Output the [x, y] coordinate of the center of the cell containing the given text.  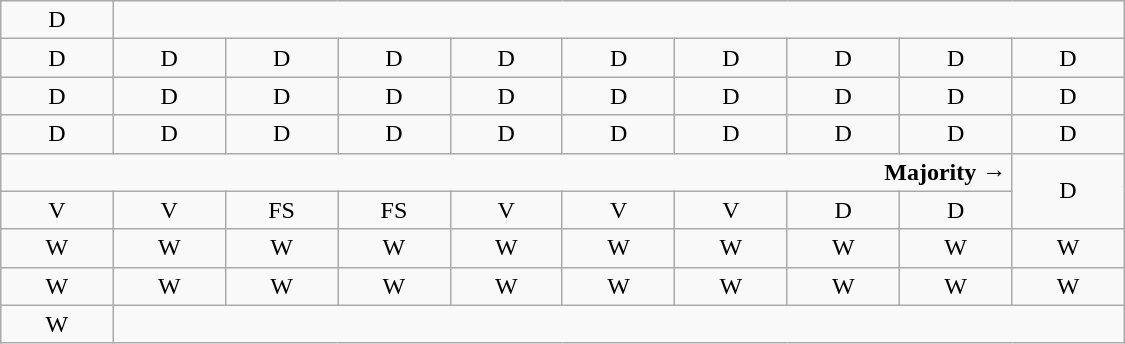
Majority → [506, 172]
